Return [X, Y] of the center of cell containing provided text 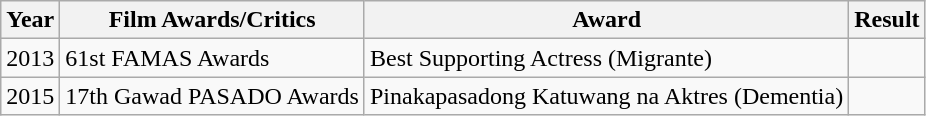
Award [606, 20]
61st FAMAS Awards [212, 58]
Pinakapasadong Katuwang na Aktres (Dementia) [606, 96]
Result [887, 20]
2015 [30, 96]
Best Supporting Actress (Migrante) [606, 58]
17th Gawad PASADO Awards [212, 96]
2013 [30, 58]
Year [30, 20]
Film Awards/Critics [212, 20]
